Pinpoint the cell where the given text exists, returning its (X, Y) midpoint coordinate. 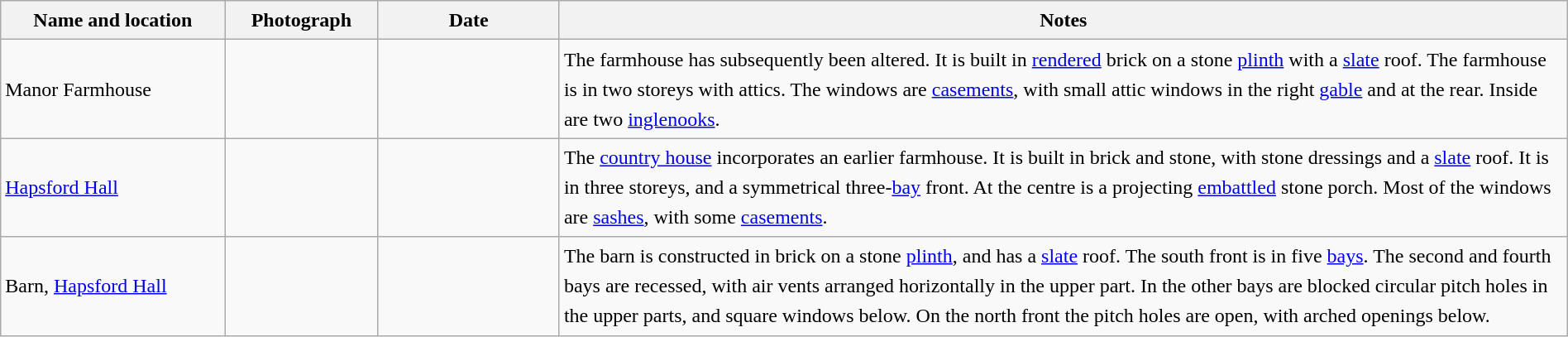
Photograph (301, 20)
Barn, Hapsford Hall (112, 286)
Manor Farmhouse (112, 89)
Date (468, 20)
Hapsford Hall (112, 187)
Name and location (112, 20)
Notes (1064, 20)
